From the cell containing the given text, extract its center point as [X, Y] coordinate. 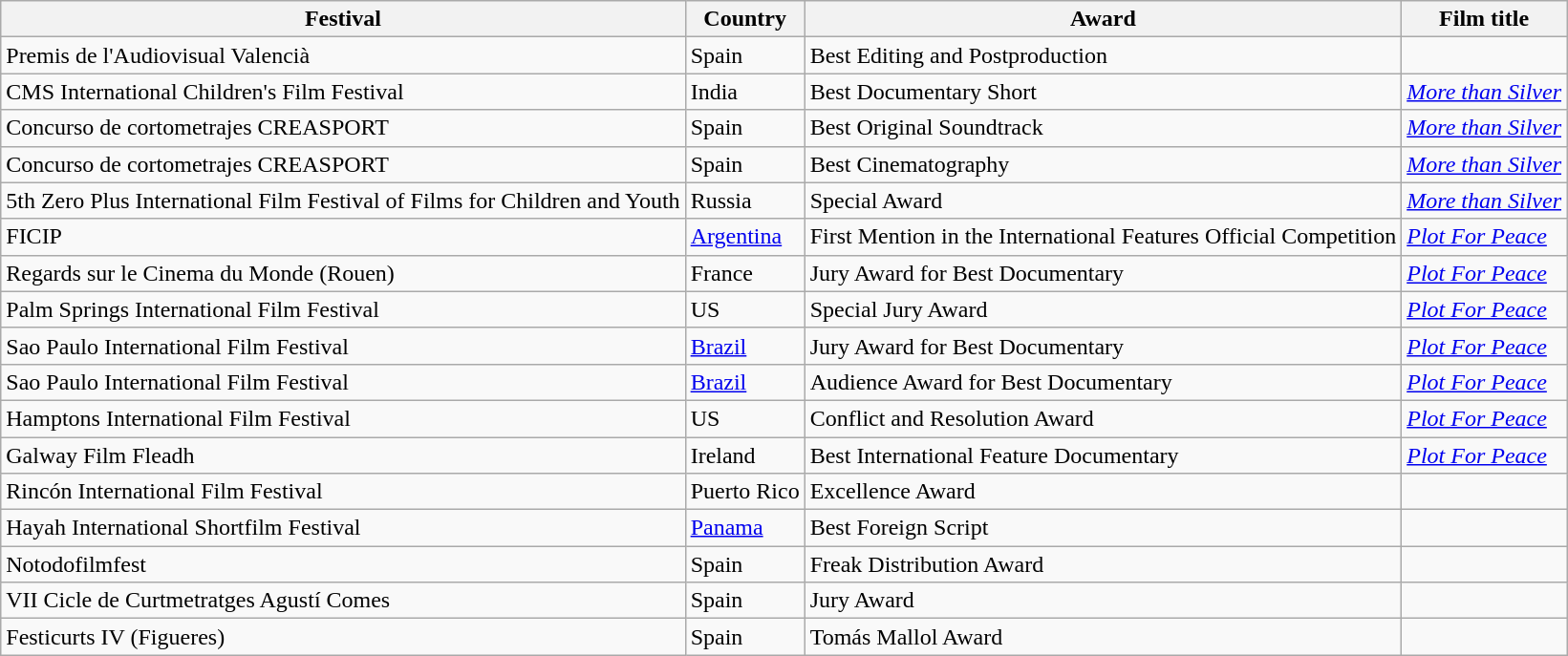
Best Documentary Short [1103, 92]
Best Original Soundtrack [1103, 128]
Argentina [745, 237]
VII Cicle de Curtmetratges Agustí Comes [343, 601]
Festival [343, 19]
Jury Award [1103, 601]
Notodofilmfest [343, 564]
Special Award [1103, 201]
First Mention in the International Features Official Competition [1103, 237]
Tomás Mallol Award [1103, 637]
Hayah International Shortfilm Festival [343, 528]
Palm Springs International Film Festival [343, 309]
Film title [1485, 19]
Freak Distribution Award [1103, 564]
Festicurts IV (Figueres) [343, 637]
CMS International Children's Film Festival [343, 92]
Hamptons International Film Festival [343, 418]
Conflict and Resolution Award [1103, 418]
Galway Film Fleadh [343, 455]
Excellence Award [1103, 492]
Panama [745, 528]
5th Zero Plus International Film Festival of Films for Children and Youth [343, 201]
Best Editing and Postproduction [1103, 55]
Ireland [745, 455]
Best Cinematography [1103, 164]
Best International Feature Documentary [1103, 455]
France [745, 273]
Special Jury Award [1103, 309]
Russia [745, 201]
Country [745, 19]
Best Foreign Script [1103, 528]
Award [1103, 19]
FICIP [343, 237]
Audience Award for Best Documentary [1103, 382]
Puerto Rico [745, 492]
Rincón International Film Festival [343, 492]
India [745, 92]
Premis de l'Audiovisual Valencià [343, 55]
Regards sur le Cinema du Monde (Rouen) [343, 273]
